Provide the (x, y) coordinate of the cell's center where the given text is located.  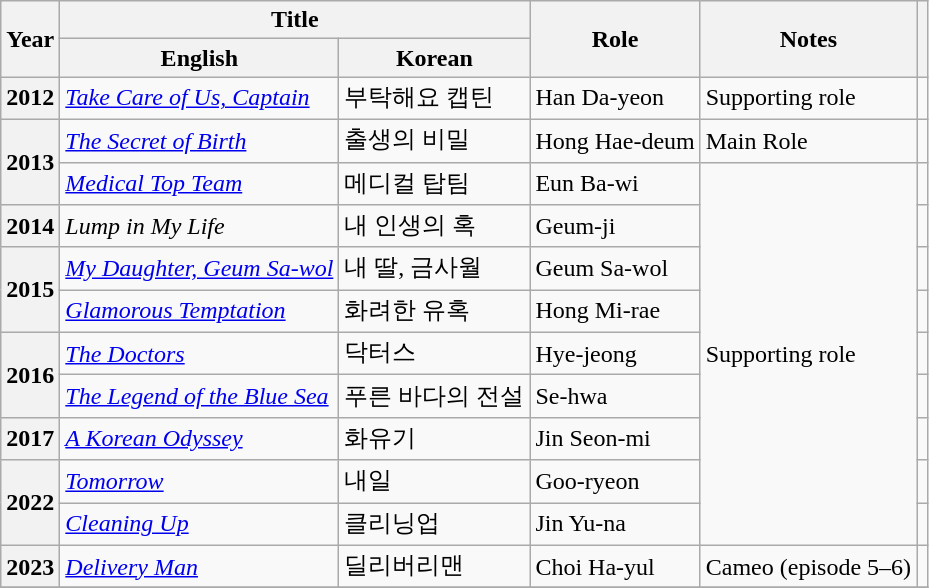
Main Role (808, 140)
딜리버리맨 (434, 566)
출생의 비밀 (434, 140)
부탁해요 캡틴 (434, 98)
2015 (30, 290)
2017 (30, 438)
내 인생의 혹 (434, 226)
Role (615, 39)
A Korean Odyssey (200, 438)
Goo-ryeon (615, 482)
The Secret of Birth (200, 140)
Hong Hae-deum (615, 140)
English (200, 58)
Lump in My Life (200, 226)
Hye-jeong (615, 354)
2013 (30, 162)
화유기 (434, 438)
2023 (30, 566)
클리닝업 (434, 524)
Han Da-yeon (615, 98)
Take Care of Us, Captain (200, 98)
Jin Seon-mi (615, 438)
Geum Sa-wol (615, 268)
2022 (30, 502)
Glamorous Temptation (200, 312)
2014 (30, 226)
Medical Top Team (200, 184)
Se-hwa (615, 396)
2016 (30, 374)
내일 (434, 482)
Choi Ha-yul (615, 566)
Jin Yu-na (615, 524)
화려한 유혹 (434, 312)
메디컬 탑팀 (434, 184)
내 딸, 금사월 (434, 268)
The Legend of the Blue Sea (200, 396)
The Doctors (200, 354)
푸른 바다의 전설 (434, 396)
2012 (30, 98)
Year (30, 39)
닥터스 (434, 354)
Notes (808, 39)
Cameo (episode 5–6) (808, 566)
Cleaning Up (200, 524)
Tomorrow (200, 482)
Delivery Man (200, 566)
Eun Ba-wi (615, 184)
Title (295, 20)
Geum-ji (615, 226)
My Daughter, Geum Sa-wol (200, 268)
Korean (434, 58)
Hong Mi-rae (615, 312)
